Pinpoint the cell where the given text exists, returning its [X, Y] midpoint coordinate. 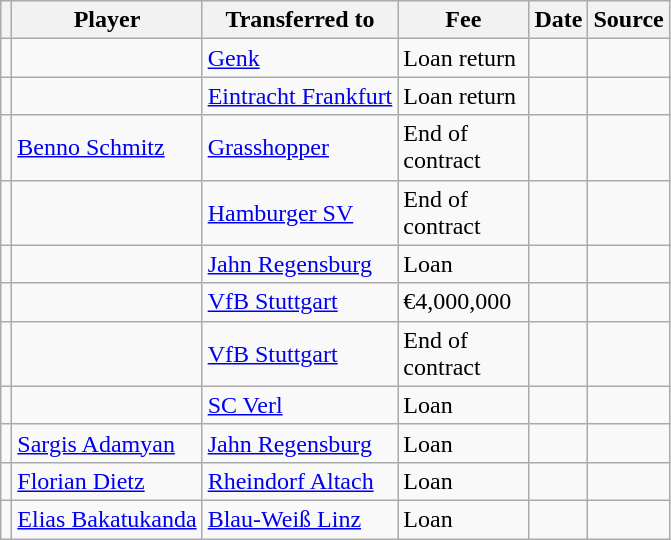
Eintracht Frankfurt [300, 96]
Rheindorf Altach [300, 481]
Hamburger SV [300, 212]
SC Verl [300, 405]
Transferred to [300, 20]
Source [628, 20]
Elias Bakatukanda [107, 519]
Date [558, 20]
Sargis Adamyan [107, 443]
Genk [300, 58]
Florian Dietz [107, 481]
Grasshopper [300, 148]
€4,000,000 [464, 302]
Benno Schmitz [107, 148]
Fee [464, 20]
Player [107, 20]
Blau-Weiß Linz [300, 519]
